Capture the cell that displays the provided text and extract its [x, y] central coordinate. 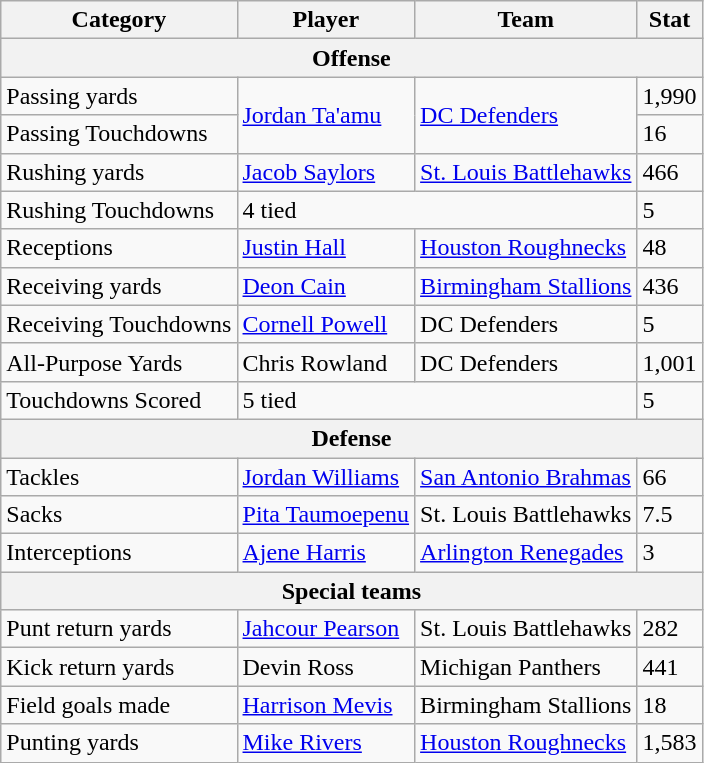
436 [670, 286]
Interceptions [119, 553]
441 [670, 667]
Tackles [119, 477]
Punting yards [119, 743]
Devin Ross [326, 667]
Kick return yards [119, 667]
Receptions [119, 248]
1,001 [670, 362]
Special teams [352, 591]
Receiving Touchdowns [119, 324]
18 [670, 705]
Cornell Powell [326, 324]
Receiving yards [119, 286]
282 [670, 629]
San Antonio Brahmas [526, 477]
Ajene Harris [326, 553]
4 tied [437, 210]
16 [670, 134]
Michigan Panthers [526, 667]
Offense [352, 58]
Mike Rivers [326, 743]
Stat [670, 20]
Harrison Mevis [326, 705]
Chris Rowland [326, 362]
Jahcour Pearson [326, 629]
Team [526, 20]
1,990 [670, 96]
All-Purpose Yards [119, 362]
Rushing yards [119, 172]
Arlington Renegades [526, 553]
66 [670, 477]
3 [670, 553]
Passing Touchdowns [119, 134]
Jacob Saylors [326, 172]
466 [670, 172]
Justin Hall [326, 248]
Punt return yards [119, 629]
7.5 [670, 515]
Sacks [119, 515]
Deon Cain [326, 286]
Player [326, 20]
Pita Taumoepenu [326, 515]
5 tied [437, 400]
Category [119, 20]
48 [670, 248]
Field goals made [119, 705]
Rushing Touchdowns [119, 210]
Jordan Williams [326, 477]
Passing yards [119, 96]
Touchdowns Scored [119, 400]
Defense [352, 438]
Jordan Ta'amu [326, 115]
1,583 [670, 743]
